Search for the cell housing the specified text and yield its (x, y) center coordinate. 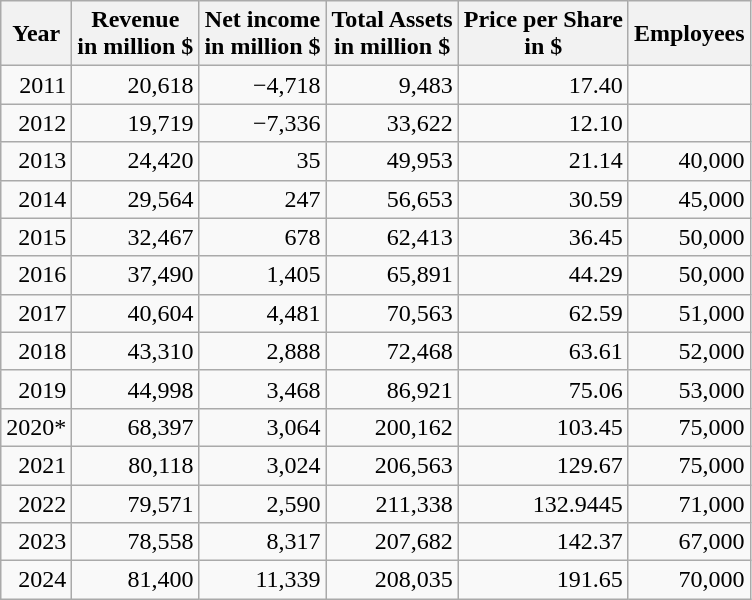
35 (262, 161)
67,000 (689, 542)
191.65 (543, 580)
142.37 (543, 542)
2024 (36, 580)
Employees (689, 34)
19,719 (136, 123)
2020* (36, 427)
4,481 (262, 313)
2013 (36, 161)
3,468 (262, 389)
11,339 (262, 580)
24,420 (136, 161)
44.29 (543, 275)
30.59 (543, 199)
2022 (36, 503)
75.06 (543, 389)
−4,718 (262, 85)
43,310 (136, 351)
70,563 (392, 313)
40,604 (136, 313)
2011 (36, 85)
70,000 (689, 580)
2,590 (262, 503)
200,162 (392, 427)
2,888 (262, 351)
56,653 (392, 199)
72,468 (392, 351)
Net incomein million $ (262, 34)
21.14 (543, 161)
52,000 (689, 351)
211,338 (392, 503)
78,558 (136, 542)
53,000 (689, 389)
81,400 (136, 580)
62,413 (392, 237)
247 (262, 199)
2018 (36, 351)
63.61 (543, 351)
Total Assetsin million $ (392, 34)
2016 (36, 275)
2012 (36, 123)
45,000 (689, 199)
71,000 (689, 503)
129.67 (543, 465)
207,682 (392, 542)
8,317 (262, 542)
−7,336 (262, 123)
2023 (36, 542)
12.10 (543, 123)
206,563 (392, 465)
79,571 (136, 503)
49,953 (392, 161)
29,564 (136, 199)
132.9445 (543, 503)
37,490 (136, 275)
2014 (36, 199)
Revenuein million $ (136, 34)
62.59 (543, 313)
Price per Sharein $ (543, 34)
678 (262, 237)
68,397 (136, 427)
3,064 (262, 427)
Year (36, 34)
17.40 (543, 85)
9,483 (392, 85)
32,467 (136, 237)
51,000 (689, 313)
103.45 (543, 427)
2017 (36, 313)
80,118 (136, 465)
36.45 (543, 237)
2021 (36, 465)
20,618 (136, 85)
65,891 (392, 275)
33,622 (392, 123)
44,998 (136, 389)
40,000 (689, 161)
2015 (36, 237)
208,035 (392, 580)
2019 (36, 389)
1,405 (262, 275)
3,024 (262, 465)
86,921 (392, 389)
